Find where the given text appears and provide that cell's center as (x, y) coordinate. 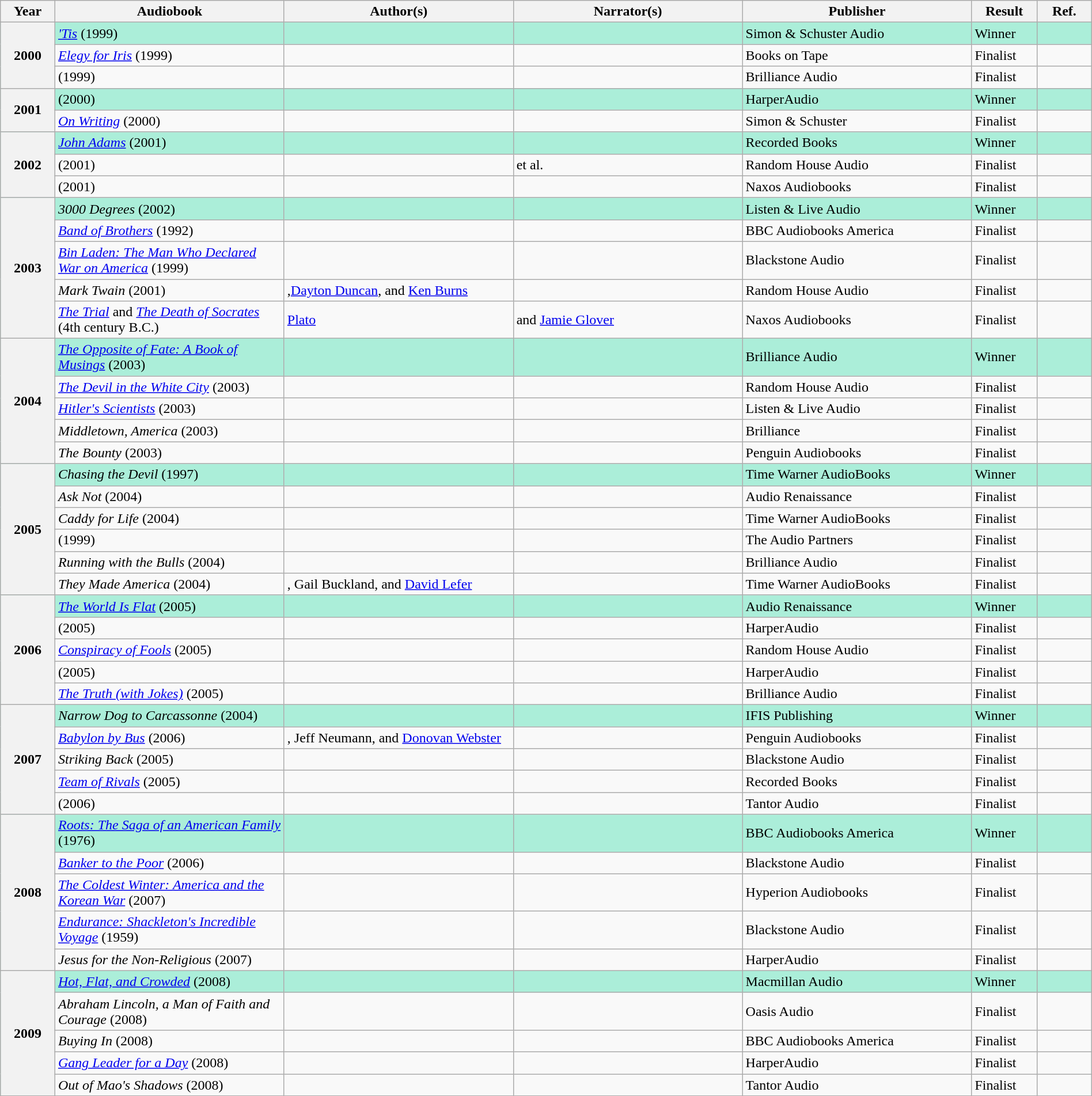
They Made America (2004) (169, 584)
Gang Leader for a Day (2008) (169, 1063)
Simon & Schuster Audio (857, 33)
, Gail Buckland, and David Lefer (399, 584)
John Adams (2001) (169, 143)
Audiobook (169, 12)
Hot, Flat, and Crowded (2008) (169, 981)
(2006) (169, 803)
The Audio Partners (857, 540)
The Trial and The Death of Socrates (4th century B.C.) (169, 320)
2004 (28, 401)
Narrow Dog to Carcassonne (2004) (169, 716)
Simon & Schuster (857, 121)
Ref. (1064, 12)
IFIS Publishing (857, 716)
Books on Tape (857, 55)
Oasis Audio (857, 1011)
Mark Twain (2001) (169, 290)
Jesus for the Non-Religious (2007) (169, 960)
Banker to the Poor (2006) (169, 863)
Buying In (2008) (169, 1041)
On Writing (2000) (169, 121)
3000 Degrees (2002) (169, 208)
Year (28, 12)
Narrator(s) (628, 12)
Elegy for Iris (1999) (169, 55)
Chasing the Devil (1997) (169, 475)
and Jamie Glover (628, 320)
Abraham Lincoln, a Man of Faith and Courage (2008) (169, 1011)
2005 (28, 529)
'Tis (1999) (169, 33)
2000 (28, 55)
Running with the Bulls (2004) (169, 562)
2001 (28, 110)
The Bounty (2003) (169, 453)
Out of Mao's Shadows (2008) (169, 1084)
Brilliance (857, 431)
Result (1004, 12)
Striking Back (2005) (169, 760)
2007 (28, 760)
Conspiracy of Fools (2005) (169, 650)
Team of Rivals (2005) (169, 782)
Band of Brothers (1992) (169, 230)
, Jeff Neumann, and Donovan Webster (399, 738)
2008 (28, 893)
Bin Laden: The Man Who Declared War on America (1999) (169, 260)
Hyperion Audiobooks (857, 893)
(2000) (169, 99)
Ask Not (2004) (169, 496)
2006 (28, 650)
,Dayton Duncan, and Ken Burns (399, 290)
2009 (28, 1033)
Roots: The Saga of an American Family (1976) (169, 833)
Publisher (857, 12)
Middletown, America (2003) (169, 431)
Hitler's Scientists (2003) (169, 409)
The Opposite of Fate: A Book of Musings (2003) (169, 357)
The Truth (with Jokes) (2005) (169, 694)
Caddy for Life (2004) (169, 518)
The Coldest Winter: America and the Korean War (2007) (169, 893)
Macmillan Audio (857, 981)
The World Is Flat (2005) (169, 606)
Babylon by Bus (2006) (169, 738)
2002 (28, 165)
et al. (628, 165)
Author(s) (399, 12)
2003 (28, 268)
Plato (399, 320)
Endurance: Shackleton's Incredible Voyage (1959) (169, 930)
The Devil in the White City (2003) (169, 387)
